Scan for the cell matching the given text and deliver its [x, y] coordinate at center. 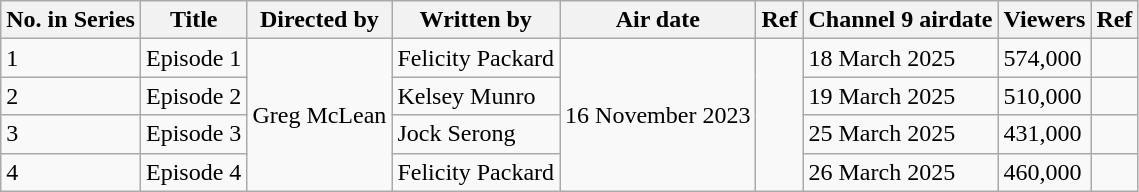
19 March 2025 [900, 96]
25 March 2025 [900, 134]
No. in Series [71, 20]
1 [71, 58]
431,000 [1044, 134]
3 [71, 134]
Jock Serong [476, 134]
Episode 2 [193, 96]
Episode 3 [193, 134]
26 March 2025 [900, 172]
Episode 1 [193, 58]
2 [71, 96]
510,000 [1044, 96]
Directed by [320, 20]
Channel 9 airdate [900, 20]
Kelsey Munro [476, 96]
Written by [476, 20]
574,000 [1044, 58]
460,000 [1044, 172]
16 November 2023 [658, 115]
Episode 4 [193, 172]
Title [193, 20]
Air date [658, 20]
4 [71, 172]
Greg McLean [320, 115]
Viewers [1044, 20]
18 March 2025 [900, 58]
